Search for the cell housing the specified text and yield its (x, y) center coordinate. 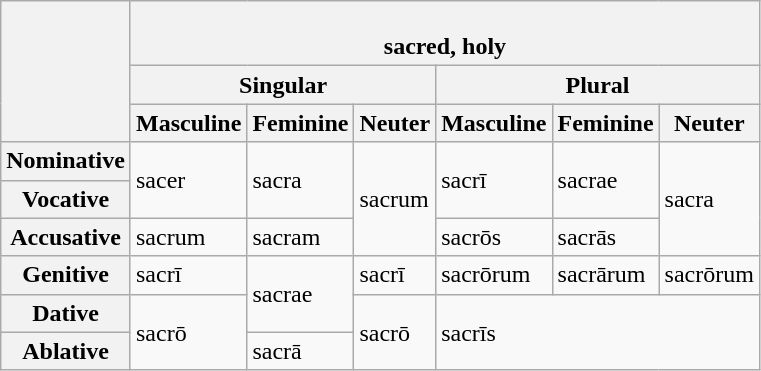
Vocative (66, 199)
sacred, holy (444, 34)
Plural (598, 85)
sacrārum (606, 275)
sacrōs (494, 237)
Genitive (66, 275)
Dative (66, 313)
Nominative (66, 161)
Accusative (66, 237)
Singular (282, 85)
sacrīs (598, 332)
sacer (188, 180)
sacrā (300, 351)
sacram (300, 237)
Ablative (66, 351)
sacrās (606, 237)
